Determine the [X, Y] coordinate at the center of the cell enclosing the given text.  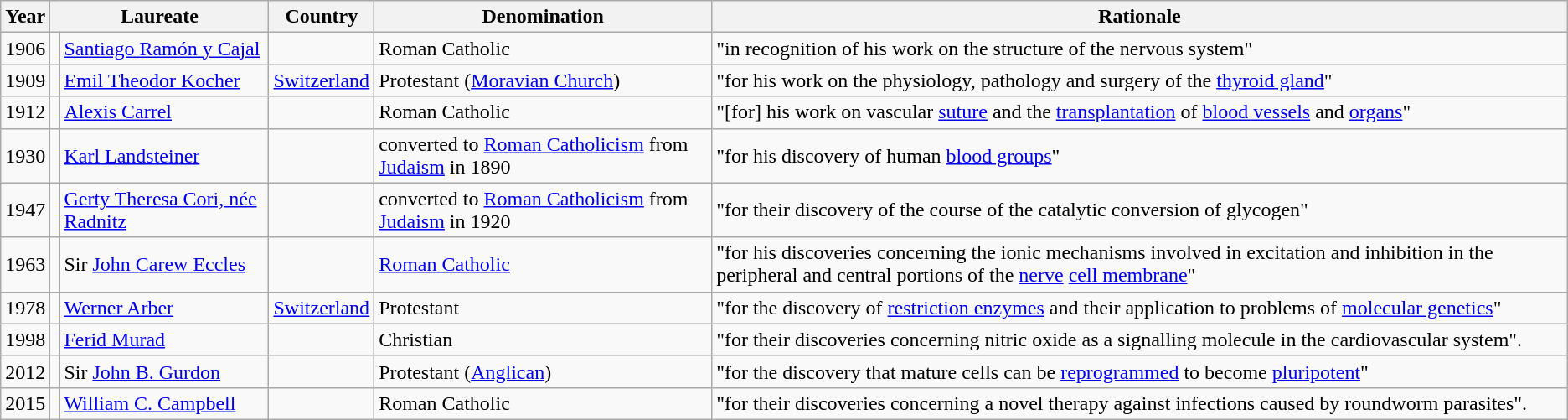
1947 [25, 210]
Emil Theodor Kocher [164, 80]
Denomination [543, 17]
"for their discoveries concerning a novel therapy against infections caused by roundworm parasites". [1140, 403]
William C. Campbell [164, 403]
1906 [25, 49]
"for their discovery of the course of the catalytic conversion of glycogen" [1140, 210]
2012 [25, 371]
Protestant [543, 308]
"for his work on the physiology, pathology and surgery of the thyroid gland" [1140, 80]
"for their discoveries concerning nitric oxide as a signalling molecule in the cardiovascular system". [1140, 340]
Ferid Murad [164, 340]
Christian [543, 340]
1963 [25, 265]
Sir John Carew Eccles [164, 265]
1998 [25, 340]
Gerty Theresa Cori, née Radnitz [164, 210]
Werner Arber [164, 308]
1978 [25, 308]
"in recognition of his work on the structure of the nervous system" [1140, 49]
Laureate [159, 17]
Rationale [1140, 17]
Karl Landsteiner [164, 156]
2015 [25, 403]
1912 [25, 112]
"for the discovery of restriction enzymes and their application to problems of molecular genetics" [1140, 308]
Year [25, 17]
Sir John B. Gurdon [164, 371]
Country [322, 17]
1909 [25, 80]
Alexis Carrel [164, 112]
1930 [25, 156]
converted to Roman Catholicism from Judaism in 1890 [543, 156]
Santiago Ramón y Cajal [164, 49]
"for his discovery of human blood groups" [1140, 156]
"[for] his work on vascular suture and the transplantation of blood vessels and organs" [1140, 112]
Protestant (Moravian Church) [543, 80]
Protestant (Anglican) [543, 371]
"for the discovery that mature cells can be reprogrammed to become pluripotent" [1140, 371]
converted to Roman Catholicism from Judaism in 1920 [543, 210]
